Detect which cell encompasses the target text, then output its [x, y] center coordinate. 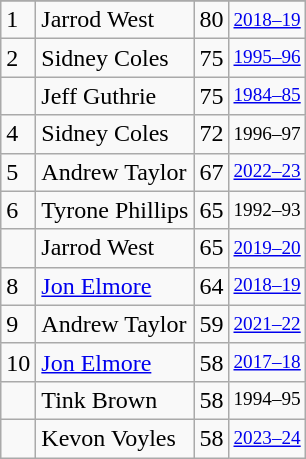
2022–23 [267, 172]
8 [18, 286]
4 [18, 134]
80 [212, 20]
2023–24 [267, 438]
67 [212, 172]
64 [212, 286]
6 [18, 210]
59 [212, 324]
Tyrone Phillips [115, 210]
2019–20 [267, 248]
1984–85 [267, 96]
1 [18, 20]
10 [18, 362]
72 [212, 134]
2021–22 [267, 324]
1994–95 [267, 400]
9 [18, 324]
1995–96 [267, 58]
Tink Brown [115, 400]
Jeff Guthrie [115, 96]
1992–93 [267, 210]
2 [18, 58]
Kevon Voyles [115, 438]
1996–97 [267, 134]
2017–18 [267, 362]
5 [18, 172]
